Extract the [x, y] coordinate from the center of the cell holding the provided text.  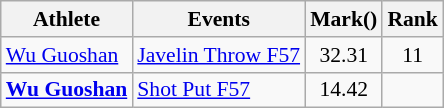
Javelin Throw F57 [218, 55]
Mark() [344, 19]
Athlete [67, 19]
Shot Put F57 [218, 90]
14.42 [344, 90]
Rank [412, 19]
32.31 [344, 55]
11 [412, 55]
Events [218, 19]
